Capture the cell that displays the provided text and extract its (x, y) central coordinate. 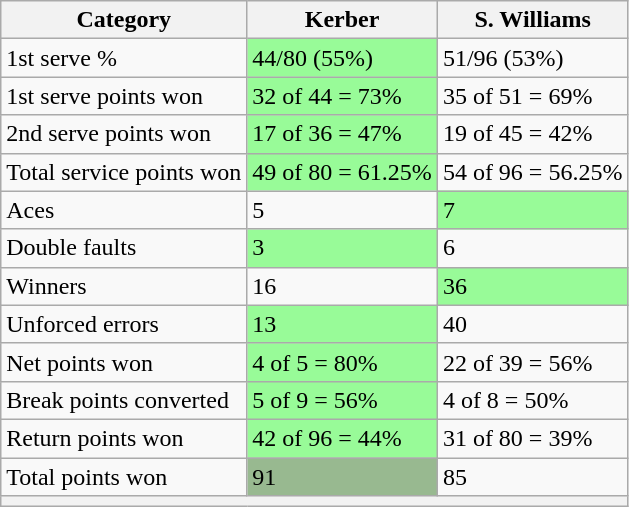
4 of 5 = 80% (342, 362)
2nd serve points won (124, 134)
Total points won (124, 477)
36 (532, 286)
6 (532, 248)
35 of 51 = 69% (532, 96)
85 (532, 477)
Return points won (124, 438)
22 of 39 = 56% (532, 362)
4 of 8 = 50% (532, 400)
1st serve points won (124, 96)
13 (342, 324)
Break points converted (124, 400)
51/96 (53%) (532, 58)
Kerber (342, 20)
Aces (124, 210)
5 (342, 210)
17 of 36 = 47% (342, 134)
19 of 45 = 42% (532, 134)
Total service points won (124, 172)
1st serve % (124, 58)
5 of 9 = 56% (342, 400)
7 (532, 210)
Category (124, 20)
31 of 80 = 39% (532, 438)
3 (342, 248)
16 (342, 286)
Double faults (124, 248)
Winners (124, 286)
40 (532, 324)
44/80 (55%) (342, 58)
Unforced errors (124, 324)
S. Williams (532, 20)
49 of 80 = 61.25% (342, 172)
91 (342, 477)
42 of 96 = 44% (342, 438)
54 of 96 = 56.25% (532, 172)
Net points won (124, 362)
32 of 44 = 73% (342, 96)
